Return (X, Y) of the center of cell containing provided text 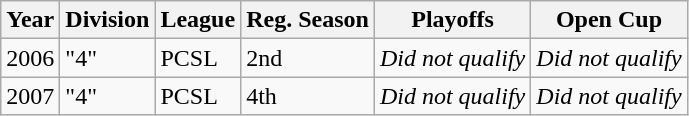
2007 (30, 96)
Playoffs (452, 20)
2nd (308, 58)
Reg. Season (308, 20)
Open Cup (609, 20)
Year (30, 20)
2006 (30, 58)
League (198, 20)
Division (108, 20)
4th (308, 96)
